Scan for the cell matching the given text and deliver its (X, Y) coordinate at center. 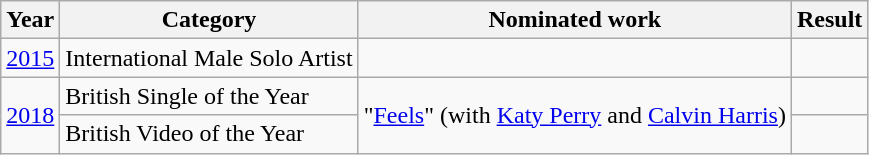
Category (209, 20)
2018 (30, 115)
Nominated work (574, 20)
Year (30, 20)
"Feels" (with Katy Perry and Calvin Harris) (574, 115)
2015 (30, 58)
British Single of the Year (209, 96)
British Video of the Year (209, 134)
Result (829, 20)
International Male Solo Artist (209, 58)
